Capture the cell that displays the provided text and extract its (x, y) central coordinate. 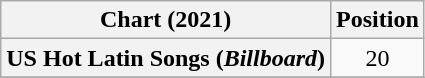
20 (378, 58)
Chart (2021) (166, 20)
US Hot Latin Songs (Billboard) (166, 58)
Position (378, 20)
